Extract the [x, y] coordinate from the center of the cell holding the provided text.  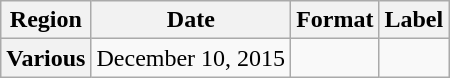
Format [335, 20]
Various [46, 58]
Label [414, 20]
December 10, 2015 [191, 58]
Region [46, 20]
Date [191, 20]
